From the cell containing the given text, extract its center point as (x, y) coordinate. 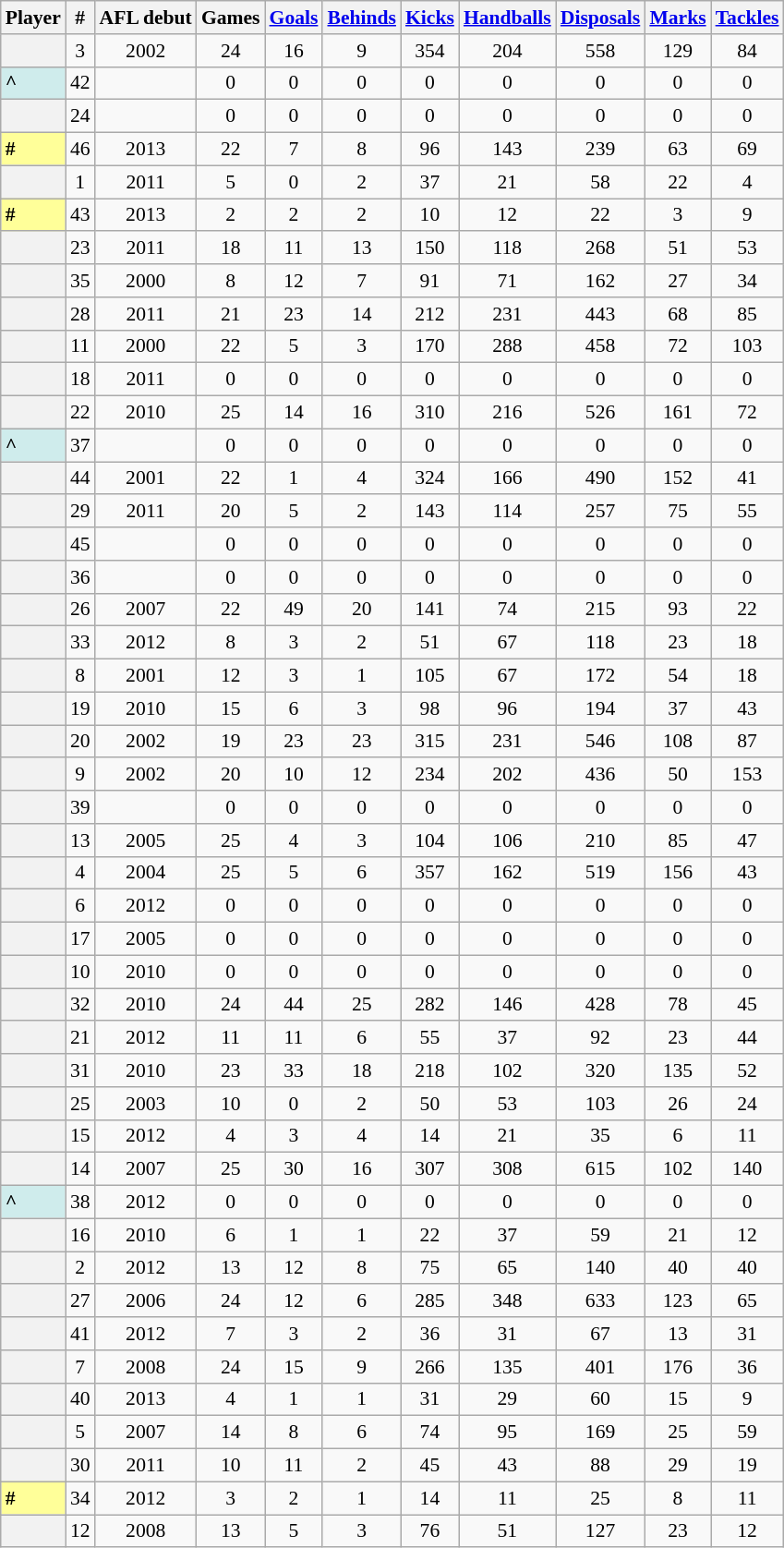
Player (33, 18)
234 (430, 775)
2006 (146, 1301)
38 (80, 1203)
105 (430, 676)
71 (508, 281)
458 (600, 346)
288 (508, 346)
68 (678, 314)
156 (678, 873)
166 (508, 478)
320 (600, 1070)
Disposals (600, 18)
348 (508, 1301)
204 (508, 51)
123 (678, 1301)
194 (600, 708)
Goals (294, 18)
212 (430, 314)
153 (748, 775)
39 (80, 807)
218 (430, 1070)
172 (600, 676)
152 (678, 478)
28 (80, 314)
Tackles (748, 18)
176 (678, 1367)
266 (430, 1367)
60 (600, 1399)
88 (600, 1466)
216 (508, 413)
104 (430, 841)
401 (600, 1367)
Kicks (430, 18)
315 (430, 742)
87 (748, 742)
443 (600, 314)
76 (430, 1531)
47 (748, 841)
106 (508, 841)
324 (430, 478)
42 (80, 83)
Handballs (508, 18)
526 (600, 413)
17 (80, 939)
558 (600, 51)
114 (508, 512)
108 (678, 742)
161 (678, 413)
428 (600, 1005)
310 (430, 413)
285 (430, 1301)
63 (678, 150)
308 (508, 1169)
141 (430, 610)
354 (430, 51)
Behinds (362, 18)
146 (508, 1005)
357 (430, 873)
127 (600, 1531)
546 (600, 742)
633 (600, 1301)
202 (508, 775)
436 (600, 775)
170 (430, 346)
69 (748, 150)
32 (80, 1005)
2003 (146, 1104)
615 (600, 1169)
93 (678, 610)
129 (678, 51)
Marks (678, 18)
490 (600, 478)
52 (748, 1070)
257 (600, 512)
239 (600, 150)
169 (600, 1433)
54 (678, 676)
519 (600, 873)
210 (600, 841)
84 (748, 51)
49 (294, 610)
215 (600, 610)
AFL debut (146, 18)
307 (430, 1169)
150 (430, 248)
Games (231, 18)
46 (80, 150)
91 (430, 281)
95 (508, 1433)
2004 (146, 873)
282 (430, 1005)
78 (678, 1005)
58 (600, 182)
92 (600, 1038)
268 (600, 248)
98 (430, 708)
